Return the (X, Y) coordinate for the center point of the cell that contains the specified text.  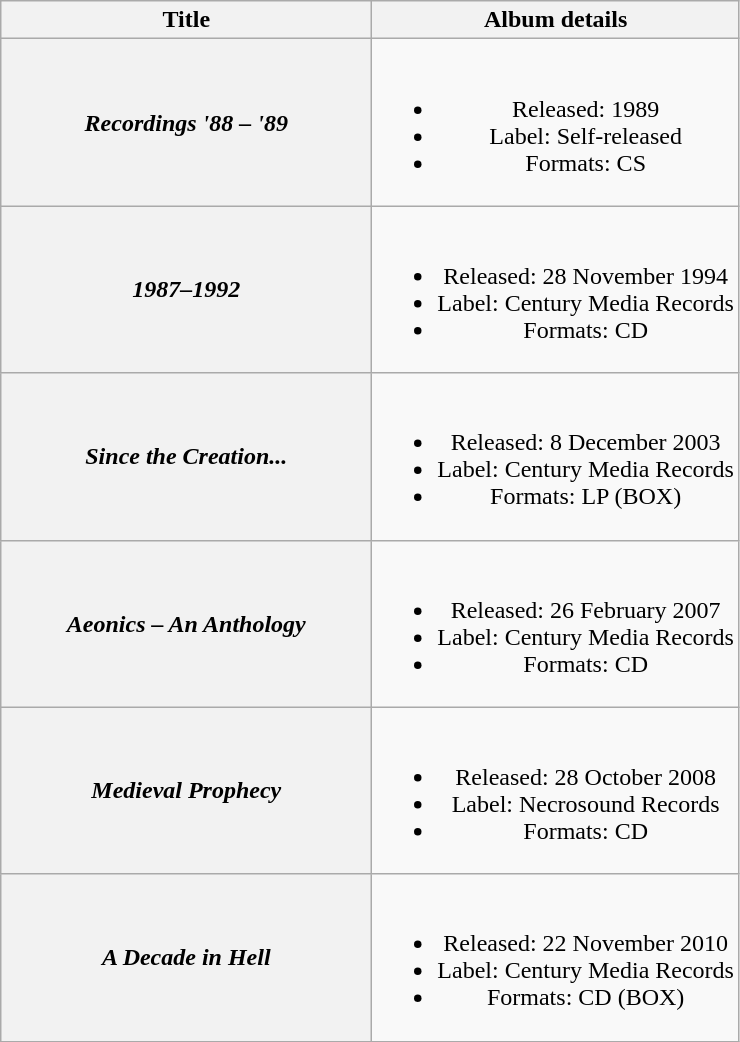
Medieval Prophecy (186, 790)
Released: 28 November 1994Label: Century Media RecordsFormats: CD (556, 290)
1987–1992 (186, 290)
Since the Creation... (186, 456)
Album details (556, 20)
Released: 22 November 2010Label: Century Media RecordsFormats: CD (BOX) (556, 958)
Aeonics – An Anthology (186, 624)
Released: 26 February 2007Label: Century Media RecordsFormats: CD (556, 624)
Released: 8 December 2003Label: Century Media RecordsFormats: LP (BOX) (556, 456)
A Decade in Hell (186, 958)
Released: 28 October 2008Label: Necrosound RecordsFormats: CD (556, 790)
Recordings '88 – '89 (186, 122)
Title (186, 20)
Released: 1989Label: Self-releasedFormats: CS (556, 122)
